Provide the [x, y] coordinate of the cell's center where the given text is located.  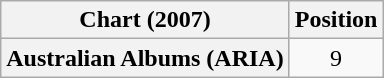
Position [336, 20]
9 [336, 58]
Australian Albums (ARIA) [145, 58]
Chart (2007) [145, 20]
